Pinpoint the cell where the given text exists, returning its (X, Y) midpoint coordinate. 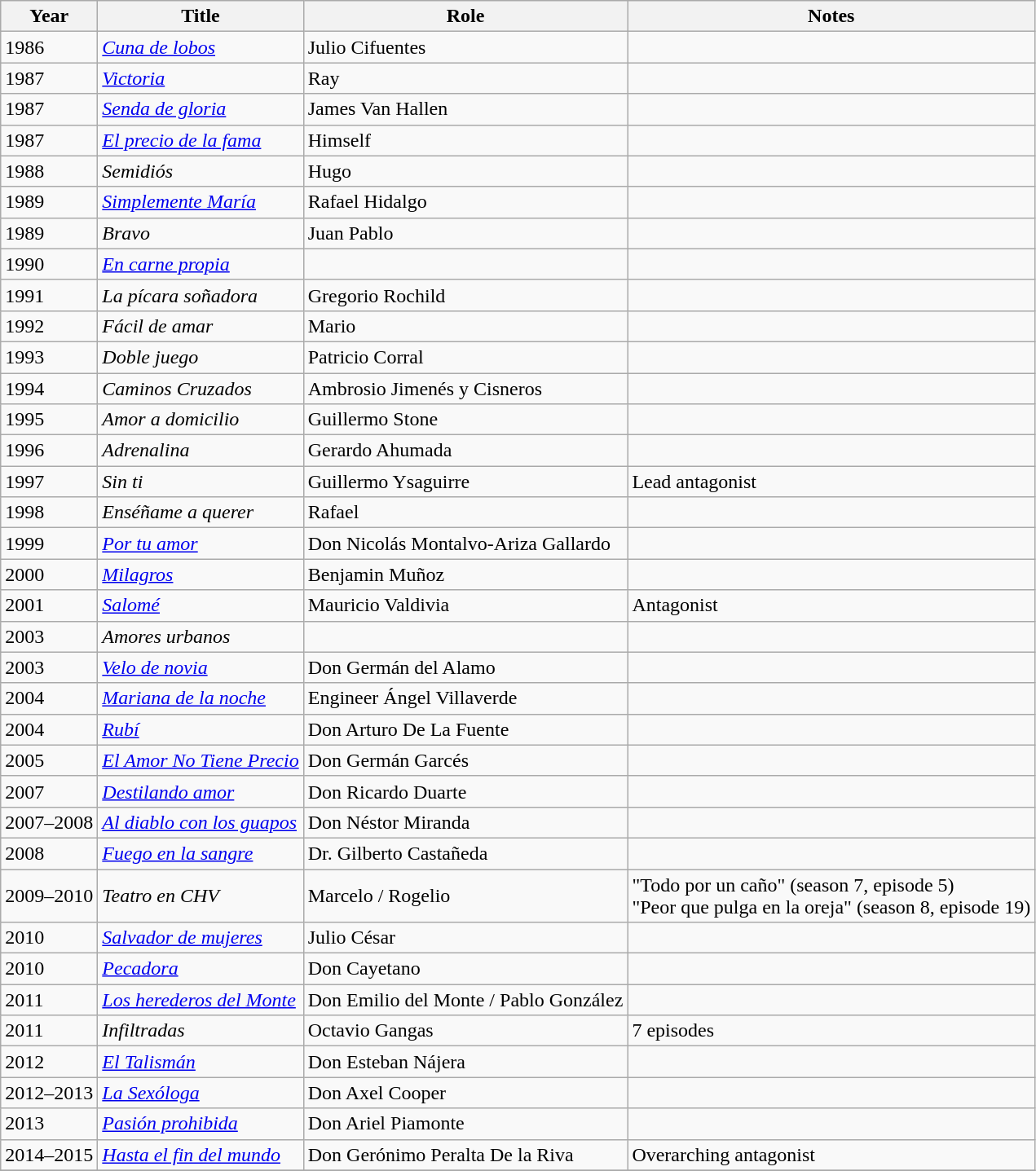
2008 (49, 853)
Los herederos del Monte (201, 1000)
El Talismán (201, 1062)
1986 (49, 47)
Guillermo Ysaguirre (465, 482)
Patricio Corral (465, 357)
Salvador de mujeres (201, 938)
Don Ricardo Duarte (465, 791)
1994 (49, 389)
Don Germán Garcés (465, 760)
2012 (49, 1062)
1999 (49, 544)
Pasión prohibida (201, 1124)
Rubí (201, 729)
Velo de novia (201, 667)
Julio Cifuentes (465, 47)
2000 (49, 574)
Por tu amor (201, 544)
Hugo (465, 171)
La Sexóloga (201, 1093)
1996 (49, 451)
2012–2013 (49, 1093)
Juan Pablo (465, 233)
Mauricio Valdivia (465, 605)
El Amor No Tiene Precio (201, 760)
Ray (465, 78)
Cuna de lobos (201, 47)
Antagonist (831, 605)
Don Esteban Nájera (465, 1062)
"Todo por un caño" (season 7, episode 5)"Peor que pulga en la oreja" (season 8, episode 19) (831, 895)
James Van Hallen (465, 109)
Benjamin Muñoz (465, 574)
Don Ariel Piamonte (465, 1124)
Don Emilio del Monte / Pablo González (465, 1000)
Simplemente María (201, 202)
Don Gerónimo Peralta De la Riva (465, 1155)
2013 (49, 1124)
Don Néstor Miranda (465, 822)
Al diablo con los guapos (201, 822)
Destilando amor (201, 791)
En carne propia (201, 264)
Don Arturo De La Fuente (465, 729)
Marcelo / Rogelio (465, 895)
2005 (49, 760)
1990 (49, 264)
Victoria (201, 78)
Pecadora (201, 969)
Julio César (465, 938)
Gregorio Rochild (465, 295)
Bravo (201, 233)
Mariana de la noche (201, 698)
2009–2010 (49, 895)
Milagros (201, 574)
1997 (49, 482)
2007–2008 (49, 822)
Notes (831, 16)
Don Cayetano (465, 969)
Mario (465, 326)
Teatro en CHV (201, 895)
Year (49, 16)
2001 (49, 605)
Infiltradas (201, 1031)
Caminos Cruzados (201, 389)
Doble juego (201, 357)
7 episodes (831, 1031)
Himself (465, 140)
Don Nicolás Montalvo-Ariza Gallardo (465, 544)
Rafael Hidalgo (465, 202)
Fuego en la sangre (201, 853)
Enséñame a querer (201, 513)
Sin ti (201, 482)
Semidiós (201, 171)
2014–2015 (49, 1155)
Rafael (465, 513)
Salomé (201, 605)
Ambrosio Jimenés y Cisneros (465, 389)
Amores urbanos (201, 636)
1988 (49, 171)
Engineer Ángel Villaverde (465, 698)
La pícara soñadora (201, 295)
1991 (49, 295)
Octavio Gangas (465, 1031)
1993 (49, 357)
Amor a domicilio (201, 420)
Don Germán del Alamo (465, 667)
Title (201, 16)
Guillermo Stone (465, 420)
Gerardo Ahumada (465, 451)
Fácil de amar (201, 326)
El precio de la fama (201, 140)
1995 (49, 420)
Hasta el fin del mundo (201, 1155)
Don Axel Cooper (465, 1093)
Lead antagonist (831, 482)
Adrenalina (201, 451)
Dr. Gilberto Castañeda (465, 853)
Senda de gloria (201, 109)
1998 (49, 513)
Role (465, 16)
Overarching antagonist (831, 1155)
1992 (49, 326)
2007 (49, 791)
